Return [X, Y] of the center of cell containing provided text 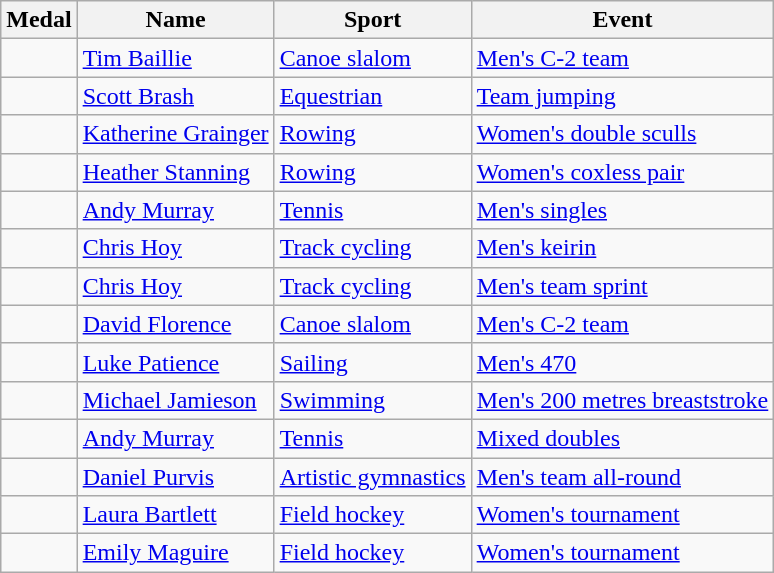
Women's double sculls [622, 134]
Scott Brash [176, 96]
Tim Baillie [176, 58]
Sport [372, 20]
Emily Maguire [176, 553]
Men's team all-round [622, 477]
Men's keirin [622, 248]
Men's 200 metres breaststroke [622, 400]
Sailing [372, 362]
Laura Bartlett [176, 515]
Artistic gymnastics [372, 477]
Luke Patience [176, 362]
Women's coxless pair [622, 172]
Mixed doubles [622, 438]
Men's singles [622, 210]
Name [176, 20]
Heather Stanning [176, 172]
David Florence [176, 324]
Men's team sprint [622, 286]
Men's 470 [622, 362]
Event [622, 20]
Swimming [372, 400]
Daniel Purvis [176, 477]
Team jumping [622, 96]
Michael Jamieson [176, 400]
Medal [39, 20]
Equestrian [372, 96]
Katherine Grainger [176, 134]
